Pinpoint the cell where the given text exists, returning its [X, Y] midpoint coordinate. 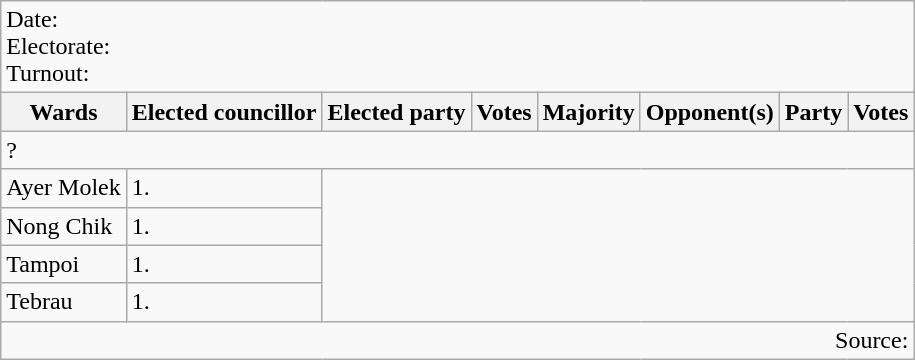
Date: Electorate: Turnout: [458, 47]
Tampoi [64, 264]
Majority [588, 112]
Tebrau [64, 302]
Nong Chik [64, 226]
Wards [64, 112]
Opponent(s) [710, 112]
? [458, 150]
Elected party [396, 112]
Source: [458, 340]
Party [813, 112]
Ayer Molek [64, 188]
Elected councillor [224, 112]
